From the cell containing the given text, extract its center point as [x, y] coordinate. 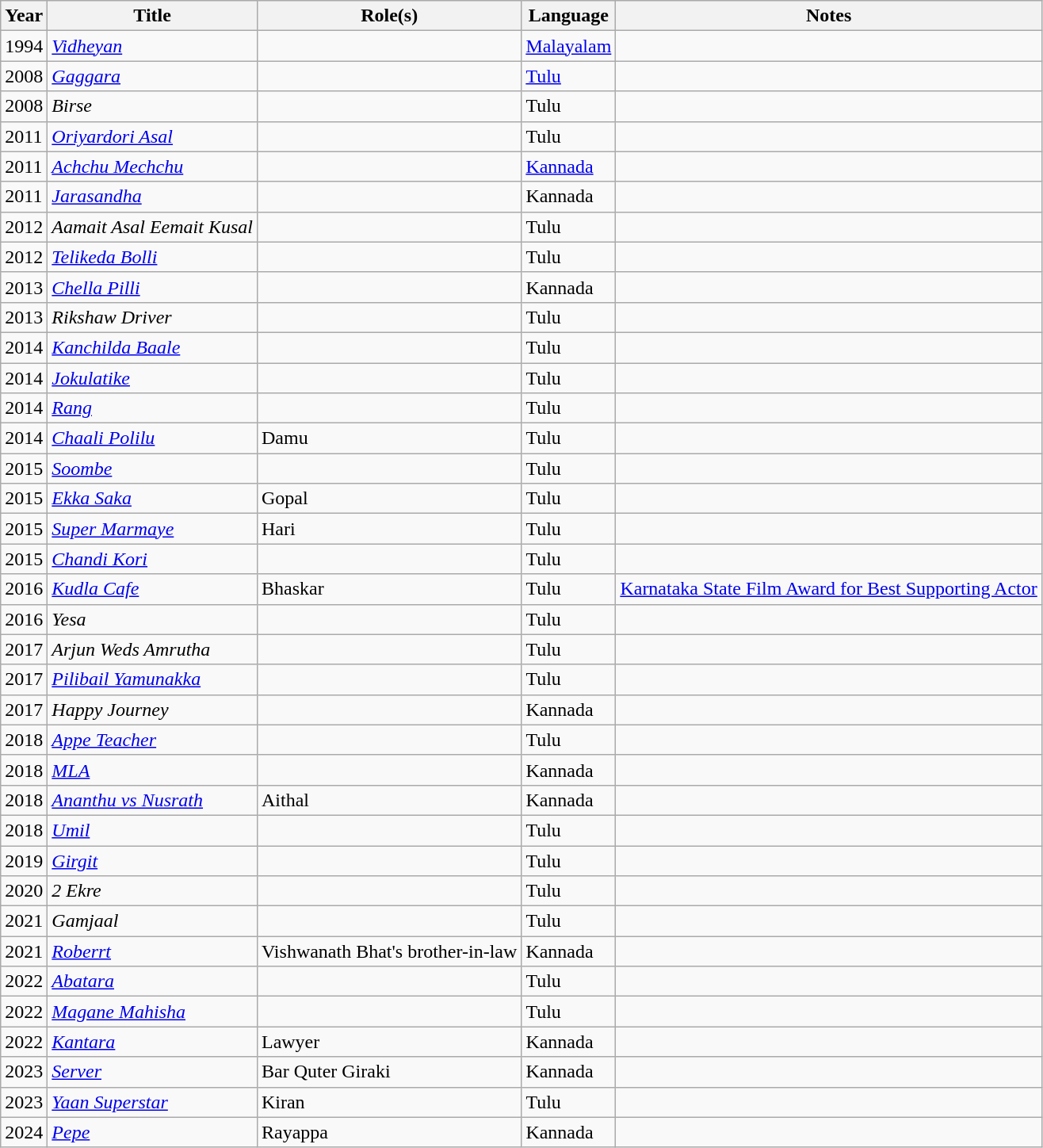
Bar Quter Giraki [388, 1072]
Vishwanath Bhat's brother-in-law [388, 951]
Role(s) [388, 16]
Magane Mahisha [152, 1012]
Karnataka State Film Award for Best Supporting Actor [829, 589]
Arjun Weds Amrutha [152, 649]
Super Marmaye [152, 529]
2 Ekre [152, 891]
Year [24, 16]
Rang [152, 408]
Soombe [152, 469]
MLA [152, 770]
Yesa [152, 619]
Notes [829, 16]
2019 [24, 860]
Gamjaal [152, 921]
Hari [388, 529]
Kanchilda Baale [152, 347]
Girgit [152, 860]
Appe Teacher [152, 740]
Telikeda Bolli [152, 257]
Aamait Asal Eemait Kusal [152, 227]
Chella Pilli [152, 287]
Bhaskar [388, 589]
Oriyardori Asal [152, 136]
Rikshaw Driver [152, 317]
Kiran [388, 1102]
Gopal [388, 499]
Gaggara [152, 76]
Pilibail Yamunakka [152, 679]
2020 [24, 891]
Chaali Polilu [152, 438]
Roberrt [152, 951]
2024 [24, 1132]
Chandi Kori [152, 559]
Language [569, 16]
Jarasandha [152, 197]
Title [152, 16]
Abatara [152, 982]
Lawyer [388, 1042]
Yaan Superstar [152, 1102]
Server [152, 1072]
Kantara [152, 1042]
Kudla Cafe [152, 589]
Damu [388, 438]
Ekka Saka [152, 499]
Umil [152, 830]
Rayappa [388, 1132]
Happy Journey [152, 710]
Vidheyan [152, 46]
Aithal [388, 800]
1994 [24, 46]
Birse [152, 106]
Pepe [152, 1132]
Ananthu vs Nusrath [152, 800]
Achchu Mechchu [152, 166]
Malayalam [569, 46]
Jokulatike [152, 378]
